Return [x, y] of the center of cell containing provided text 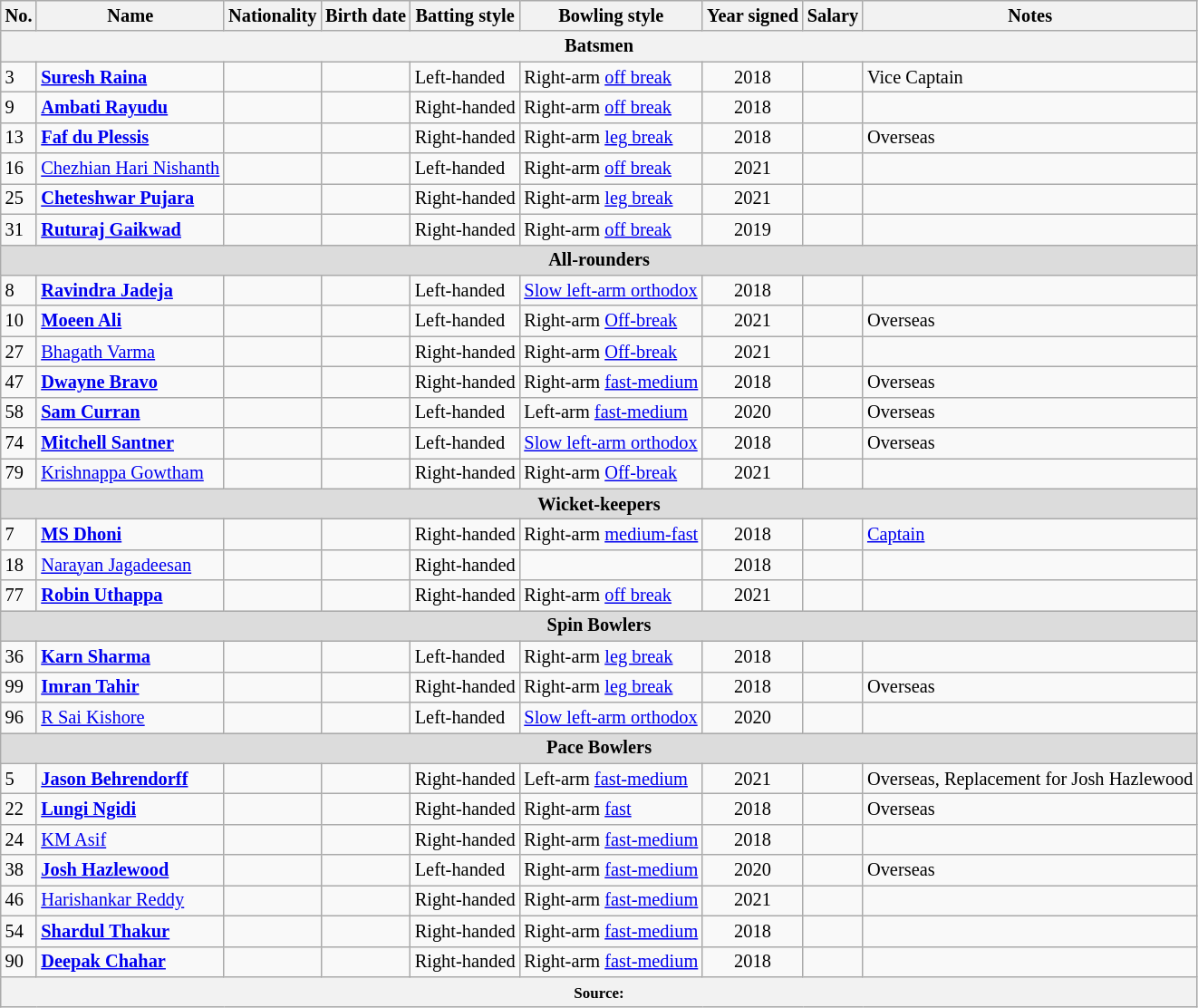
31 [19, 229]
8 [19, 290]
Year signed [752, 15]
47 [19, 382]
Bowling style [611, 15]
90 [19, 962]
9 [19, 107]
Bhagath Varma [130, 352]
Vice Captain [1029, 77]
Harishankar Reddy [130, 900]
Right-arm medium-fast [611, 534]
R Sai Kishore [130, 717]
Sam Curran [130, 412]
79 [19, 473]
18 [19, 565]
Robin Uthappa [130, 596]
2019 [752, 229]
Overseas, Replacement for Josh Hazlewood [1029, 779]
Batsmen [600, 46]
13 [19, 138]
54 [19, 931]
96 [19, 717]
10 [19, 321]
Moeen Ali [130, 321]
Spin Bowlers [600, 625]
No. [19, 15]
Shardul Thakur [130, 931]
Source: [600, 992]
Dwayne Bravo [130, 382]
Pace Bowlers [600, 748]
Wicket-keepers [600, 504]
Faf du Plessis [130, 138]
22 [19, 809]
Suresh Raina [130, 77]
5 [19, 779]
36 [19, 656]
Ambati Rayudu [130, 107]
MS Dhoni [130, 534]
All-rounders [600, 260]
25 [19, 199]
Karn Sharma [130, 656]
Salary [833, 15]
Ravindra Jadeja [130, 290]
Krishnappa Gowtham [130, 473]
Chezhian Hari Nishanth [130, 169]
99 [19, 687]
Ruturaj Gaikwad [130, 229]
Nationality [272, 15]
Jason Behrendorff [130, 779]
46 [19, 900]
3 [19, 77]
24 [19, 839]
74 [19, 443]
Mitchell Santner [130, 443]
77 [19, 596]
Batting style [466, 15]
Deepak Chahar [130, 962]
Captain [1029, 534]
Right-arm fast [611, 809]
27 [19, 352]
58 [19, 412]
16 [19, 169]
Josh Hazlewood [130, 870]
Lungi Ngidi [130, 809]
KM Asif [130, 839]
Birth date [366, 15]
Imran Tahir [130, 687]
Name [130, 15]
Cheteshwar Pujara [130, 199]
Notes [1029, 15]
38 [19, 870]
7 [19, 534]
Narayan Jagadeesan [130, 565]
